Provide the [x, y] coordinate of the cell's center where the given text is located.  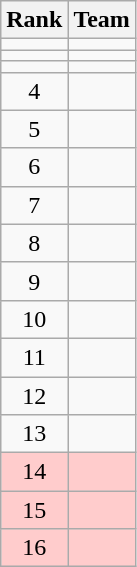
5 [34, 129]
Team [102, 20]
7 [34, 205]
8 [34, 243]
12 [34, 395]
10 [34, 319]
11 [34, 357]
9 [34, 281]
15 [34, 510]
14 [34, 472]
13 [34, 434]
Rank [34, 20]
16 [34, 548]
4 [34, 91]
6 [34, 167]
